Provide the [X, Y] coordinate of the cell's center where the given text is located.  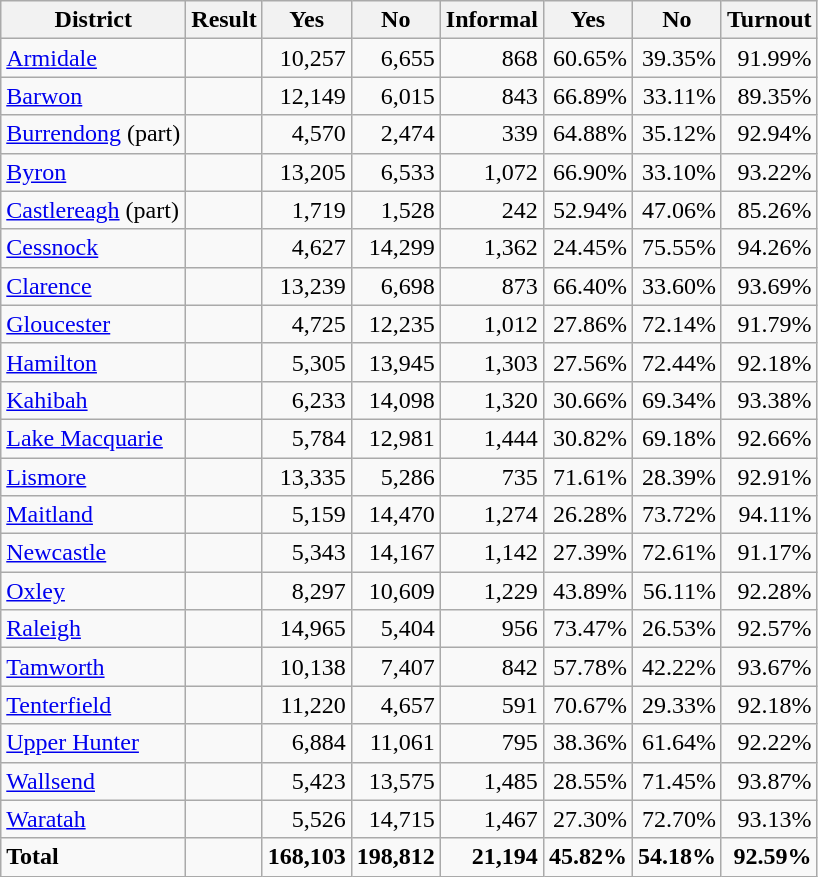
13,205 [306, 172]
92.94% [769, 134]
842 [492, 667]
Byron [94, 172]
11,220 [306, 705]
Waratah [94, 819]
1,528 [396, 210]
57.78% [588, 667]
60.65% [588, 58]
1,485 [492, 781]
1,274 [492, 515]
198,812 [396, 857]
6,015 [396, 96]
1,142 [492, 553]
735 [492, 477]
92.22% [769, 743]
5,784 [306, 438]
30.66% [588, 400]
27.86% [588, 324]
5,159 [306, 515]
5,286 [396, 477]
93.69% [769, 286]
District [94, 20]
5,526 [306, 819]
54.18% [676, 857]
13,239 [306, 286]
89.35% [769, 96]
21,194 [492, 857]
28.39% [676, 477]
5,343 [306, 553]
4,627 [306, 248]
5,404 [396, 629]
29.33% [676, 705]
10,257 [306, 58]
71.61% [588, 477]
27.39% [588, 553]
13,945 [396, 362]
14,098 [396, 400]
1,012 [492, 324]
73.47% [588, 629]
33.11% [676, 96]
24.45% [588, 248]
6,233 [306, 400]
94.26% [769, 248]
66.40% [588, 286]
72.44% [676, 362]
61.64% [676, 743]
843 [492, 96]
Burrendong (part) [94, 134]
72.61% [676, 553]
1,229 [492, 591]
28.55% [588, 781]
14,299 [396, 248]
Cessnock [94, 248]
2,474 [396, 134]
4,657 [396, 705]
Turnout [769, 20]
91.17% [769, 553]
33.60% [676, 286]
69.18% [676, 438]
93.38% [769, 400]
6,698 [396, 286]
1,072 [492, 172]
13,575 [396, 781]
591 [492, 705]
Informal [492, 20]
94.11% [769, 515]
6,884 [306, 743]
Total [94, 857]
14,965 [306, 629]
1,320 [492, 400]
14,715 [396, 819]
91.79% [769, 324]
26.53% [676, 629]
10,609 [396, 591]
12,981 [396, 438]
Tenterfield [94, 705]
72.14% [676, 324]
4,725 [306, 324]
33.10% [676, 172]
868 [492, 58]
Barwon [94, 96]
5,305 [306, 362]
42.22% [676, 667]
7,407 [396, 667]
71.45% [676, 781]
75.55% [676, 248]
73.72% [676, 515]
Maitland [94, 515]
Newcastle [94, 553]
92.66% [769, 438]
Result [224, 20]
27.56% [588, 362]
11,061 [396, 743]
45.82% [588, 857]
1,719 [306, 210]
12,149 [306, 96]
92.57% [769, 629]
Clarence [94, 286]
1,467 [492, 819]
39.35% [676, 58]
35.12% [676, 134]
8,297 [306, 591]
47.06% [676, 210]
93.87% [769, 781]
Kahibah [94, 400]
70.67% [588, 705]
43.89% [588, 591]
12,235 [396, 324]
1,362 [492, 248]
26.28% [588, 515]
14,167 [396, 553]
64.88% [588, 134]
339 [492, 134]
4,570 [306, 134]
93.22% [769, 172]
69.34% [676, 400]
66.90% [588, 172]
30.82% [588, 438]
72.70% [676, 819]
91.99% [769, 58]
Wallsend [94, 781]
Tamworth [94, 667]
92.59% [769, 857]
92.28% [769, 591]
Oxley [94, 591]
795 [492, 743]
Armidale [94, 58]
66.89% [588, 96]
14,470 [396, 515]
27.30% [588, 819]
93.13% [769, 819]
Gloucester [94, 324]
38.36% [588, 743]
873 [492, 286]
92.91% [769, 477]
1,444 [492, 438]
52.94% [588, 210]
956 [492, 629]
Lake Macquarie [94, 438]
6,533 [396, 172]
Castlereagh (part) [94, 210]
13,335 [306, 477]
Hamilton [94, 362]
242 [492, 210]
93.67% [769, 667]
Lismore [94, 477]
Raleigh [94, 629]
1,303 [492, 362]
6,655 [396, 58]
168,103 [306, 857]
Upper Hunter [94, 743]
5,423 [306, 781]
10,138 [306, 667]
56.11% [676, 591]
85.26% [769, 210]
